Locate the cell with the specified text and output its [x, y] center coordinate. 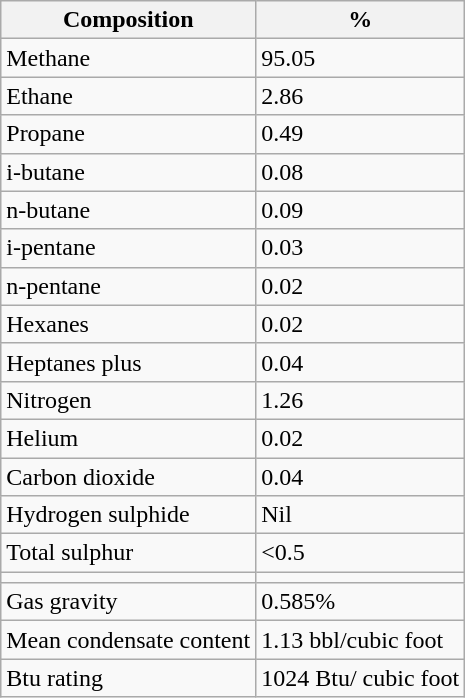
Ethane [128, 96]
n-butane [128, 210]
n-pentane [128, 286]
Hydrogen sulphide [128, 515]
<0.5 [360, 553]
Nil [360, 515]
i-pentane [128, 248]
95.05 [360, 58]
1024 Btu/ cubic foot [360, 678]
Helium [128, 438]
0.585% [360, 602]
Gas gravity [128, 602]
Methane [128, 58]
Btu rating [128, 678]
1.26 [360, 400]
2.86 [360, 96]
0.09 [360, 210]
Total sulphur [128, 553]
i-butane [128, 172]
Carbon dioxide [128, 477]
0.03 [360, 248]
Composition [128, 20]
0.08 [360, 172]
Hexanes [128, 324]
1.13 bbl/cubic foot [360, 640]
Nitrogen [128, 400]
Heptanes plus [128, 362]
Propane [128, 134]
% [360, 20]
Mean condensate content [128, 640]
0.49 [360, 134]
